Detect which cell encompasses the target text, then output its (x, y) center coordinate. 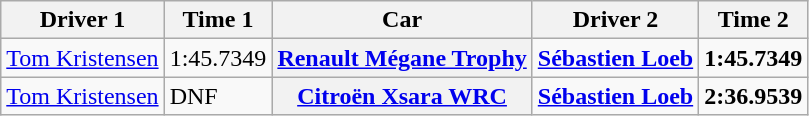
Renault Mégane Trophy (402, 58)
2:36.9539 (754, 96)
Driver 2 (615, 20)
Citroën Xsara WRC (402, 96)
Car (402, 20)
DNF (218, 96)
Time 2 (754, 20)
Driver 1 (82, 20)
Time 1 (218, 20)
